Identify which cell holds the provided text, then report its (x, y) central coordinate. 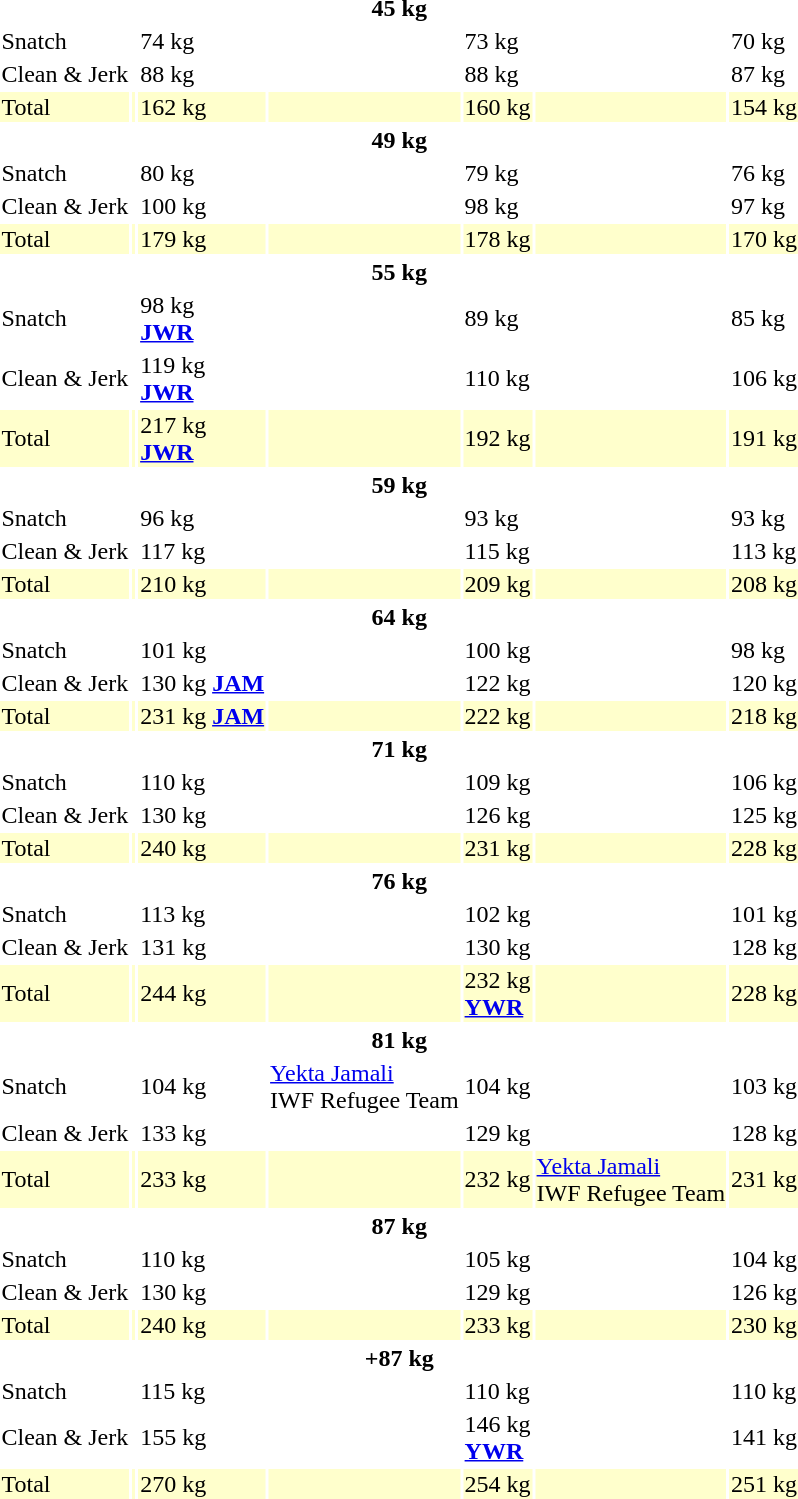
133 kg (202, 1133)
192 kg (498, 438)
96 kg (202, 518)
80 kg (202, 173)
160 kg (498, 107)
254 kg (498, 1484)
210 kg (202, 584)
209 kg (498, 584)
79 kg (498, 173)
179 kg (202, 239)
162 kg (202, 107)
146 kgYWR (498, 1438)
131 kg (202, 947)
101 kg (202, 650)
98 kgJWR (202, 318)
122 kg (498, 683)
222 kg (498, 716)
178 kg (498, 239)
73 kg (498, 41)
130 kg JAM (202, 683)
119 kgJWR (202, 378)
98 kg (498, 206)
270 kg (202, 1484)
217 kgJWR (202, 438)
109 kg (498, 782)
74 kg (202, 41)
231 kg (498, 848)
126 kg (498, 815)
244 kg (202, 994)
105 kg (498, 1259)
102 kg (498, 914)
113 kg (202, 914)
117 kg (202, 551)
232 kgYWR (498, 994)
232 kg (498, 1180)
93 kg (498, 518)
155 kg (202, 1438)
231 kg JAM (202, 716)
89 kg (498, 318)
